Return the [X, Y] coordinate for the center point of the cell that contains the specified text.  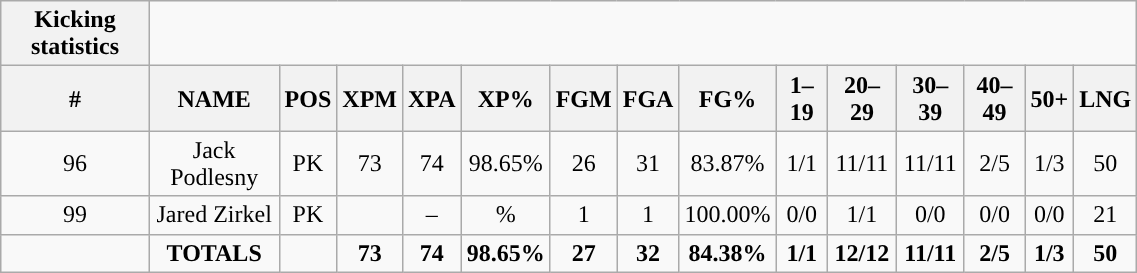
XPA [432, 98]
31 [648, 164]
POS [308, 98]
Kicking statistics [76, 34]
XPM [370, 98]
NAME [214, 98]
83.87% [728, 164]
40–49 [994, 98]
# [76, 98]
30–39 [930, 98]
12/12 [862, 253]
20–29 [862, 98]
1–19 [802, 98]
32 [648, 253]
Jack Podlesny [214, 164]
– [432, 215]
TOTALS [214, 253]
99 [76, 215]
26 [584, 164]
LNG [1106, 98]
100.00% [728, 215]
27 [584, 253]
84.38% [728, 253]
FG% [728, 98]
50+ [1050, 98]
Jared Zirkel [214, 215]
FGM [584, 98]
96 [76, 164]
21 [1106, 215]
XP% [506, 98]
FGA [648, 98]
% [506, 215]
